Identify which cell holds the provided text, then report its [X, Y] central coordinate. 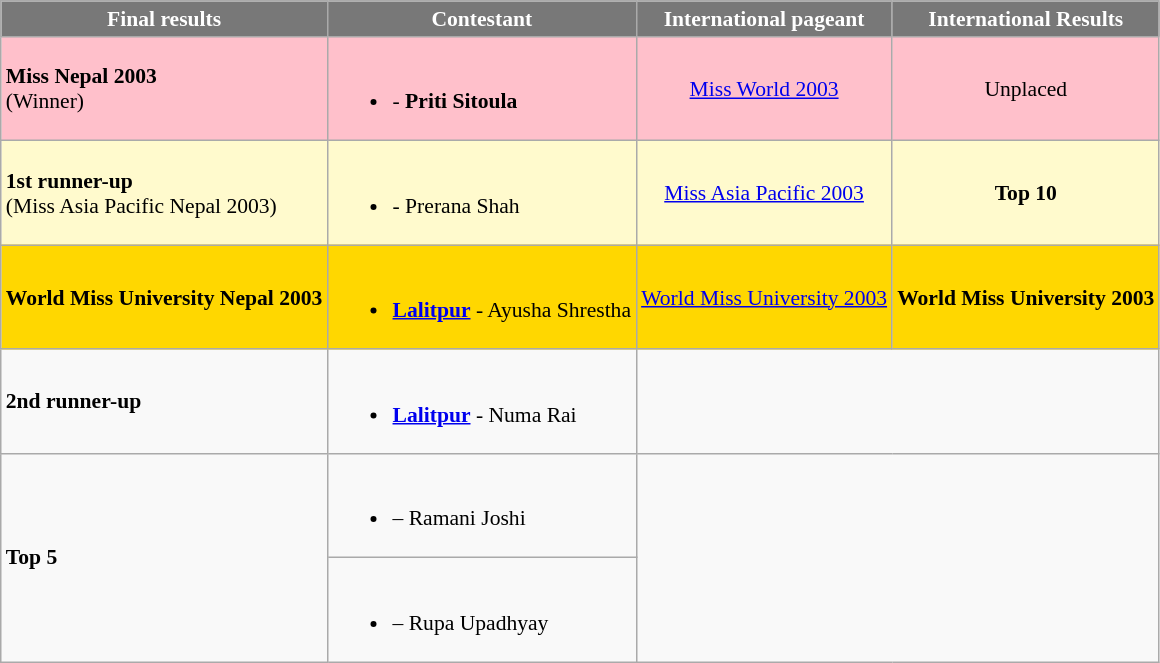
World Miss University Nepal 2003 [164, 297]
Top 5 [164, 558]
Miss Asia Pacific 2003 [764, 193]
Miss Nepal 2003(Winner) [164, 89]
Lalitpur - Numa Rai [482, 402]
Contestant [482, 19]
Top 10 [1026, 193]
International Results [1026, 19]
2nd runner-up [164, 402]
- Prerana Shah [482, 193]
Final results [164, 19]
- Priti Sitoula [482, 89]
1st runner-up (Miss Asia Pacific Nepal 2003) [164, 193]
Miss World 2003 [764, 89]
Lalitpur - Ayusha Shrestha [482, 297]
– Rupa Upadhyay [482, 610]
International pageant [764, 19]
Unplaced [1026, 89]
– Ramani Joshi [482, 506]
